Return the [x, y] coordinate for the center point of the cell that contains the specified text.  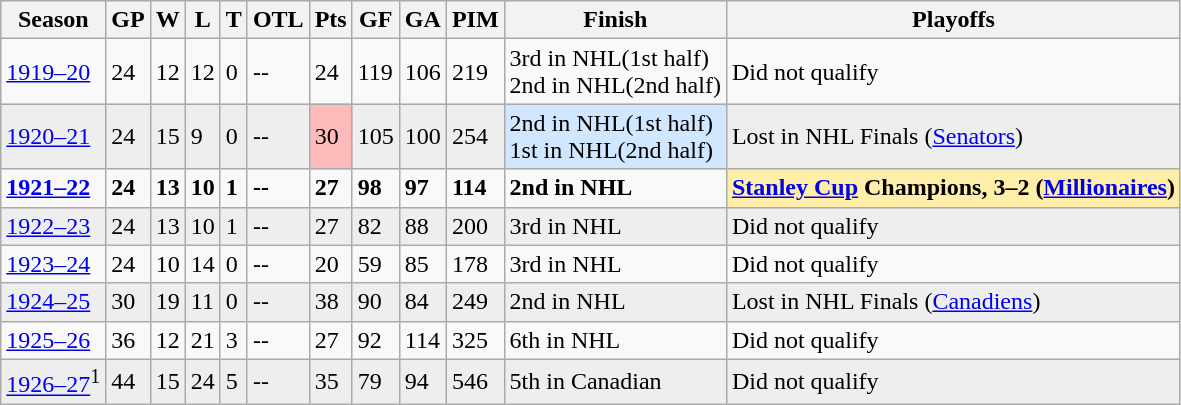
90 [376, 302]
21 [202, 340]
36 [128, 340]
94 [422, 382]
178 [475, 264]
Playoffs [953, 20]
5 [234, 382]
Finish [615, 20]
1920–21 [54, 136]
97 [422, 188]
PIM [475, 20]
1923–24 [54, 264]
19 [168, 302]
59 [376, 264]
1924–25 [54, 302]
L [202, 20]
1921–22 [54, 188]
79 [376, 382]
35 [330, 382]
1925–26 [54, 340]
GA [422, 20]
3rd in NHL(1st half)2nd in NHL(2nd half) [615, 72]
44 [128, 382]
106 [422, 72]
254 [475, 136]
Stanley Cup Champions, 3–2 (Millionaires) [953, 188]
100 [422, 136]
38 [330, 302]
9 [202, 136]
219 [475, 72]
Lost in NHL Finals (Canadiens) [953, 302]
GF [376, 20]
105 [376, 136]
Pts [330, 20]
119 [376, 72]
84 [422, 302]
85 [422, 264]
325 [475, 340]
5th in Canadian [615, 382]
6th in NHL [615, 340]
1926–271 [54, 382]
3 [234, 340]
92 [376, 340]
GP [128, 20]
1922–23 [54, 226]
88 [422, 226]
200 [475, 226]
1919–20 [54, 72]
546 [475, 382]
OTL [278, 20]
T [234, 20]
Lost in NHL Finals (Senators) [953, 136]
11 [202, 302]
82 [376, 226]
249 [475, 302]
98 [376, 188]
Season [54, 20]
20 [330, 264]
W [168, 20]
14 [202, 264]
2nd in NHL(1st half)1st in NHL(2nd half) [615, 136]
